Determine the [x, y] coordinate at the center of the cell enclosing the given text.  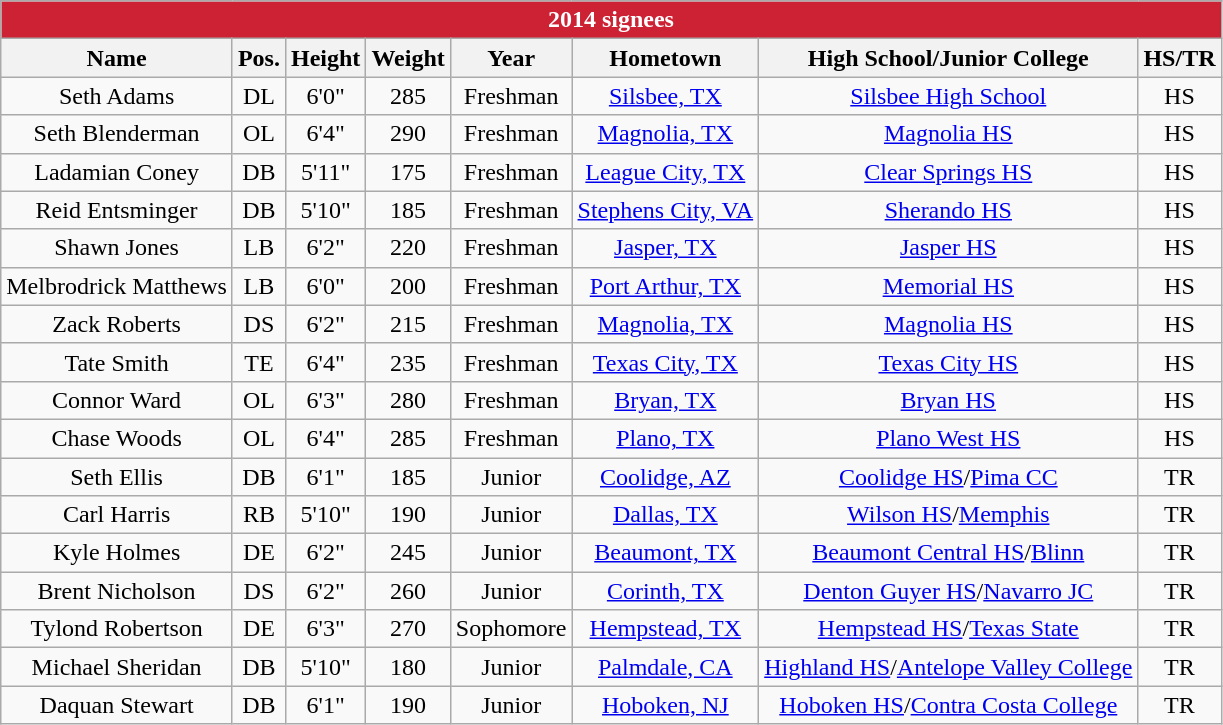
Denton Guyer HS/Navarro JC [948, 591]
Bryan, TX [666, 400]
245 [408, 553]
Seth Ellis [117, 477]
Reid Entsminger [117, 210]
Bryan HS [948, 400]
Palmdale, CA [666, 667]
290 [408, 134]
Daquan Stewart [117, 705]
Carl Harris [117, 515]
Zack Roberts [117, 324]
Beaumont Central HS/Blinn [948, 553]
Silsbee High School [948, 96]
Clear Springs HS [948, 172]
Hempstead, TX [666, 629]
Plano, TX [666, 438]
Port Arthur, TX [666, 286]
Texas City HS [948, 362]
HS/TR [1180, 58]
DL [258, 96]
Brent Nicholson [117, 591]
175 [408, 172]
Shawn Jones [117, 248]
200 [408, 286]
2014 signees [611, 20]
Michael Sheridan [117, 667]
Connor Ward [117, 400]
Highland HS/Antelope Valley College [948, 667]
Dallas, TX [666, 515]
Name [117, 58]
Sherando HS [948, 210]
Seth Adams [117, 96]
High School/Junior College [948, 58]
Year [511, 58]
215 [408, 324]
260 [408, 591]
Seth Blenderman [117, 134]
Chase Woods [117, 438]
Silsbee, TX [666, 96]
Tylond Robertson [117, 629]
TE [258, 362]
Ladamian Coney [117, 172]
270 [408, 629]
Height [325, 58]
League City, TX [666, 172]
Hoboken HS/Contra Costa College [948, 705]
Memorial HS [948, 286]
235 [408, 362]
Kyle Holmes [117, 553]
Texas City, TX [666, 362]
Pos. [258, 58]
180 [408, 667]
Tate Smith [117, 362]
Jasper HS [948, 248]
Coolidge, AZ [666, 477]
Stephens City, VA [666, 210]
Corinth, TX [666, 591]
Hempstead HS/Texas State [948, 629]
Plano West HS [948, 438]
Hoboken, NJ [666, 705]
Jasper, TX [666, 248]
Sophomore [511, 629]
280 [408, 400]
5'11" [325, 172]
Beaumont, TX [666, 553]
Hometown [666, 58]
Melbrodrick Matthews [117, 286]
Weight [408, 58]
RB [258, 515]
Coolidge HS/Pima CC [948, 477]
220 [408, 248]
Wilson HS/Memphis [948, 515]
